Provide the (x, y) coordinate of the cell's center where the given text is located.  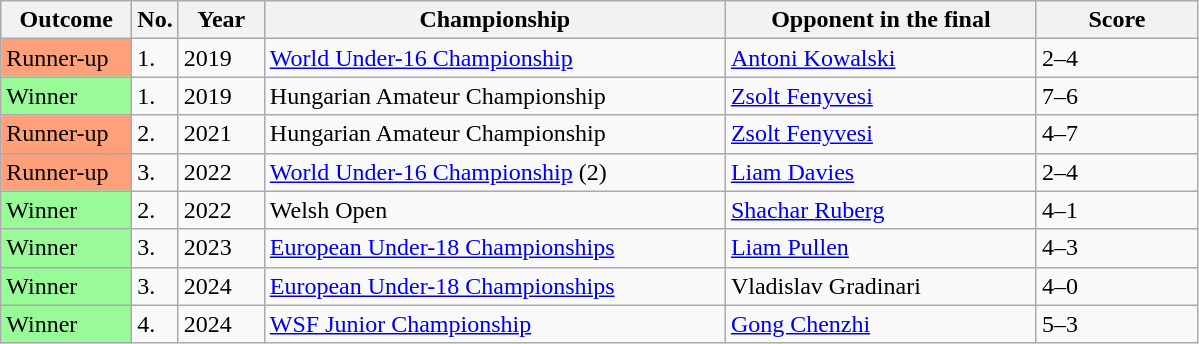
World Under-16 Championship (494, 58)
World Under-16 Championship (2) (494, 172)
Gong Chenzhi (880, 324)
4. (155, 324)
2023 (221, 248)
Liam Pullen (880, 248)
No. (155, 20)
7–6 (1116, 96)
Score (1116, 20)
Outcome (66, 20)
Liam Davies (880, 172)
4–0 (1116, 286)
4–7 (1116, 134)
2021 (221, 134)
5–3 (1116, 324)
Championship (494, 20)
Welsh Open (494, 210)
Shachar Ruberg (880, 210)
4–3 (1116, 248)
Vladislav Gradinari (880, 286)
4–1 (1116, 210)
Antoni Kowalski (880, 58)
Opponent in the final (880, 20)
Year (221, 20)
WSF Junior Championship (494, 324)
